Detect which cell encompasses the target text, then output its [x, y] center coordinate. 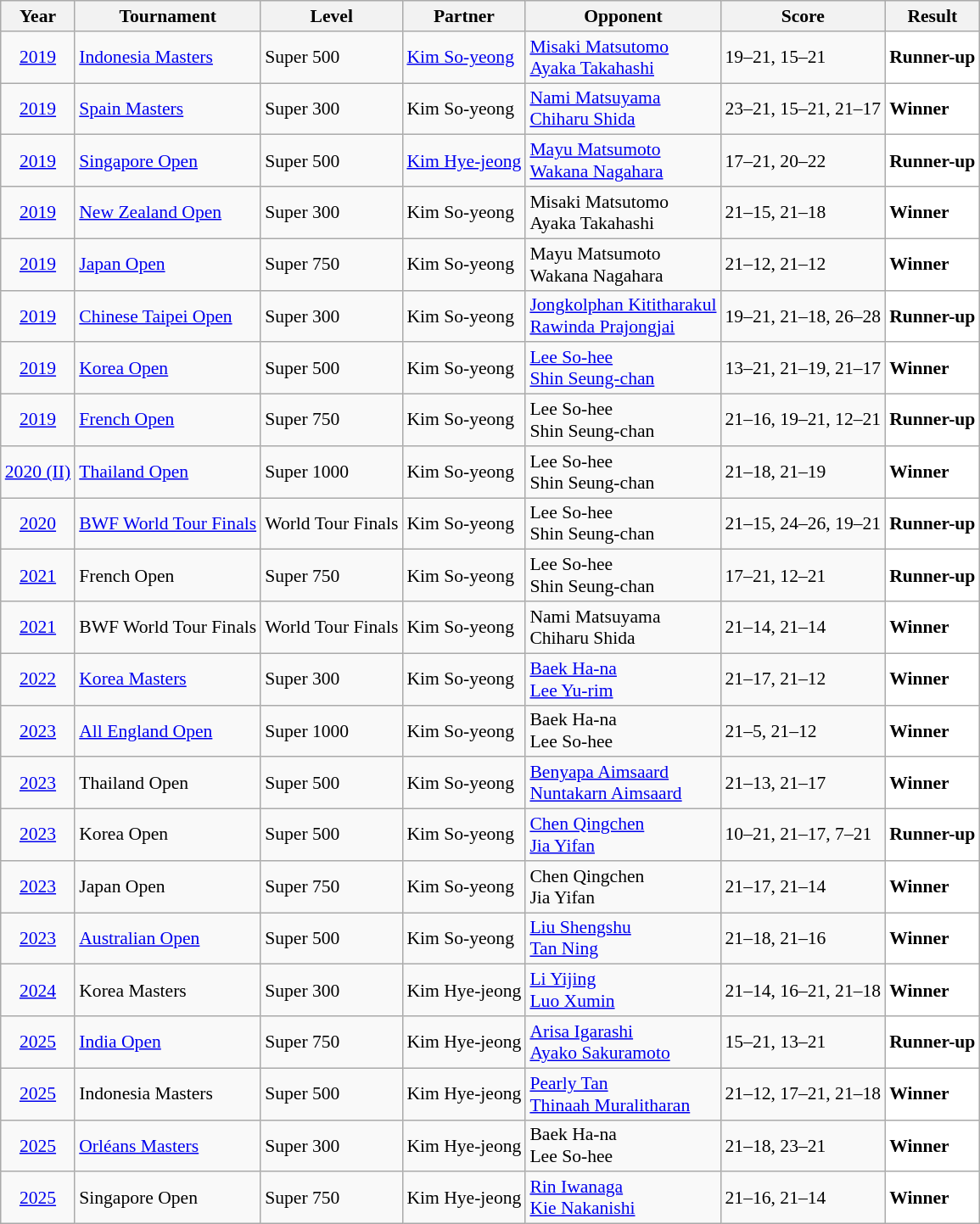
21–18, 23–21 [804, 1145]
21–5, 21–12 [804, 731]
Opponent [623, 16]
Rin Iwanaga Kie Nakanishi [623, 1198]
21–12, 17–21, 21–18 [804, 1094]
2024 [37, 991]
Score [804, 16]
13–21, 21–19, 21–17 [804, 368]
21–16, 21–14 [804, 1198]
Year [37, 16]
2020 (II) [37, 472]
21–12, 21–12 [804, 265]
21–17, 21–14 [804, 887]
Australian Open [168, 938]
21–15, 21–18 [804, 212]
19–21, 15–21 [804, 58]
21–13, 21–17 [804, 784]
Pearly Tan Thinaah Muralitharan [623, 1094]
Baek Ha-na Lee Yu-rim [623, 679]
Jongkolphan Kititharakul Rawinda Prajongjai [623, 316]
New Zealand Open [168, 212]
17–21, 12–21 [804, 575]
21–14, 16–21, 21–18 [804, 991]
21–18, 21–16 [804, 938]
21–17, 21–12 [804, 679]
Orléans Masters [168, 1145]
Chinese Taipei Open [168, 316]
Li Yijing Luo Xumin [623, 991]
19–21, 21–18, 26–28 [804, 316]
2022 [37, 679]
Result [932, 16]
21–14, 21–14 [804, 628]
10–21, 21–17, 7–21 [804, 835]
Level [331, 16]
2020 [37, 524]
15–21, 13–21 [804, 1042]
Benyapa Aimsaard Nuntakarn Aimsaard [623, 784]
Partner [463, 16]
21–18, 21–19 [804, 472]
Liu Shengshu Tan Ning [623, 938]
All England Open [168, 731]
21–16, 19–21, 12–21 [804, 421]
India Open [168, 1042]
17–21, 20–22 [804, 161]
Tournament [168, 16]
21–15, 24–26, 19–21 [804, 524]
Spain Masters [168, 109]
23–21, 15–21, 21–17 [804, 109]
Arisa Igarashi Ayako Sakuramoto [623, 1042]
